For the text-containing cell, return its midpoint in (X, Y) coordinate format. 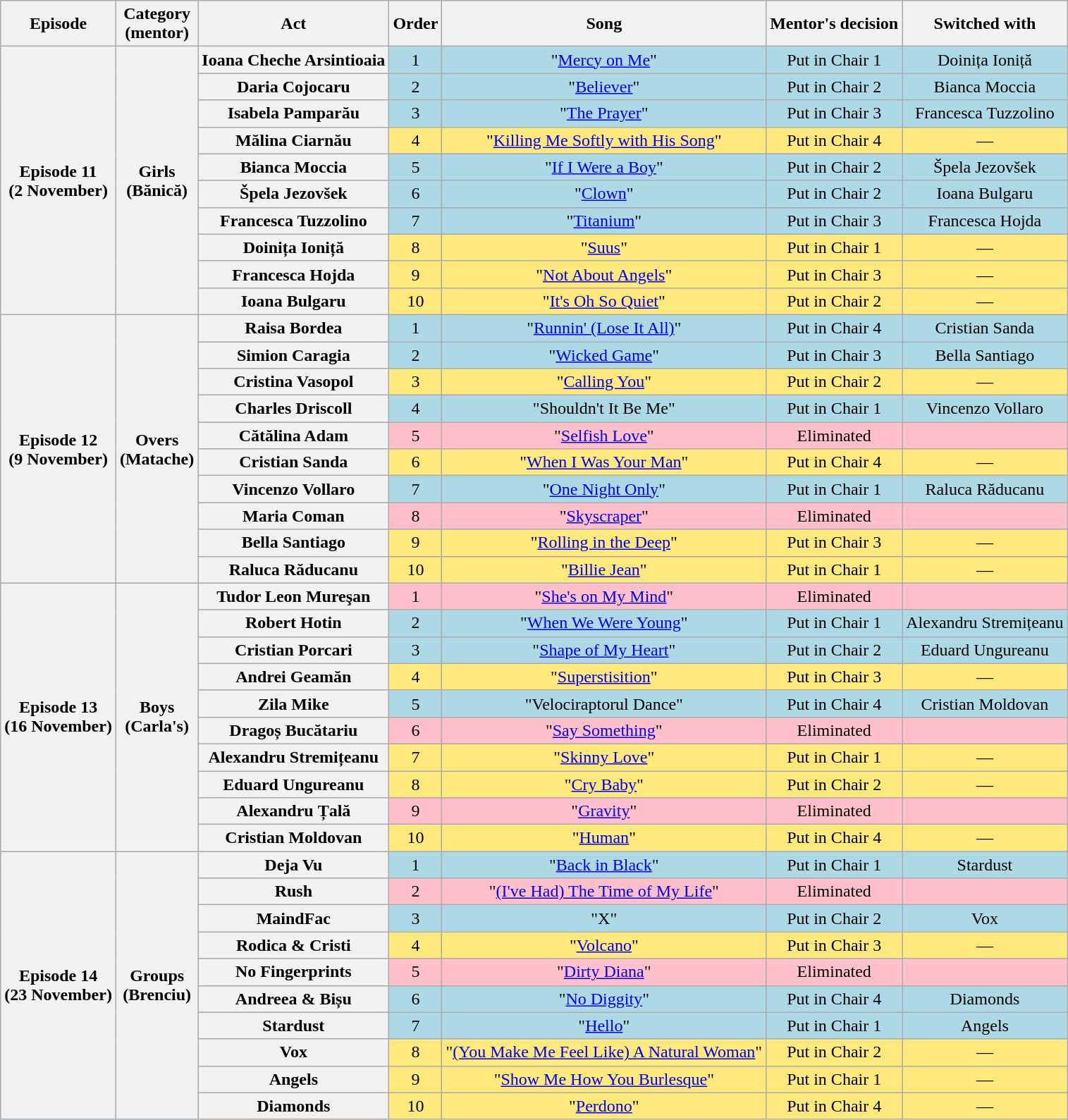
"Calling You" (604, 382)
Girls (Bănică) (156, 180)
Song (604, 24)
"X" (604, 918)
"Titanium" (604, 221)
Deja Vu (293, 865)
Episode (59, 24)
"Shouldn't It Be Me" (604, 409)
Category (mentor) (156, 24)
"Killing Me Softly with His Song" (604, 140)
Robert Hotin (293, 623)
"Mercy on Me" (604, 60)
Boys (Carla's) (156, 718)
Switched with (985, 24)
"If I Were a Boy" (604, 167)
"Gravity" (604, 811)
"Believer" (604, 87)
Mălina Ciarnău (293, 140)
"No Diggity" (604, 999)
"Human" (604, 838)
"It's Oh So Quiet" (604, 301)
"Cry Baby" (604, 784)
"Suus" (604, 247)
"Volcano" (604, 945)
Andreea & Bișu (293, 999)
Simion Caragia (293, 355)
"Back in Black" (604, 865)
"Not About Angels" (604, 274)
"Runnin' (Lose It All)" (604, 328)
Rodica & Cristi (293, 945)
Cătălina Adam (293, 436)
Charles Driscoll (293, 409)
Episode 14 (23 November) (59, 985)
Groups (Brenciu) (156, 985)
Episode 12 (9 November) (59, 448)
Cristina Vasopol (293, 382)
MaindFac (293, 918)
Zila Mike (293, 703)
"One Night Only" (604, 489)
"Velociraptorul Dance" (604, 703)
"Say Something" (604, 730)
Order (416, 24)
Isabela Pamparău (293, 113)
Tudor Leon Mureşan (293, 596)
"Superstisition" (604, 677)
"(You Make Me Feel Like) A Natural Woman" (604, 1052)
No Fingerprints (293, 972)
"The Prayer" (604, 113)
"Selfish Love" (604, 436)
Act (293, 24)
Raisa Bordea (293, 328)
Daria Cojocaru (293, 87)
"Skinny Love" (604, 757)
Mentor's decision (835, 24)
"Wicked Game" (604, 355)
"Skyscraper" (604, 516)
Dragoș Bucătariu (293, 730)
Alexandru Țală (293, 811)
"(I've Had) The Time of My Life" (604, 892)
"Billie Jean" (604, 570)
"When I Was Your Man" (604, 462)
"Rolling in the Deep" (604, 543)
"When We Were Young" (604, 623)
Cristian Porcari (293, 650)
"Hello" (604, 1026)
Andrei Geamăn (293, 677)
Episode 13 (16 November) (59, 718)
"Shape of My Heart" (604, 650)
"Dirty Diana" (604, 972)
"Clown" (604, 194)
Maria Coman (293, 516)
"Perdono" (604, 1106)
Rush (293, 892)
"Show Me How You Burlesque" (604, 1079)
Overs (Matache) (156, 448)
"She's on My Mind" (604, 596)
Episode 11 (2 November) (59, 180)
Ioana Cheche Arsintioaia (293, 60)
